Pinpoint the cell where the given text exists, returning its [x, y] midpoint coordinate. 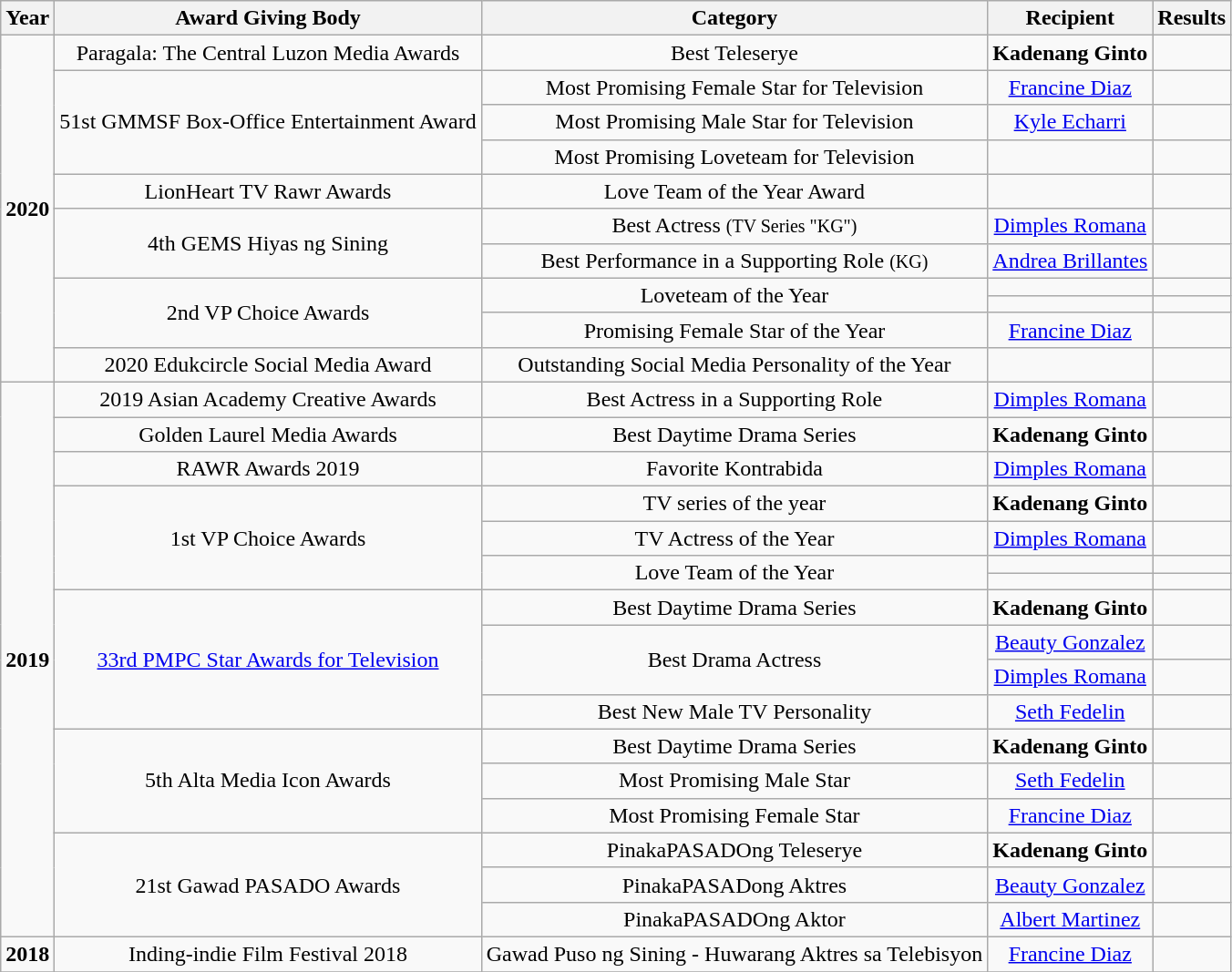
Recipient [1070, 18]
Love Team of the Year Award [734, 191]
Favorite Kontrabida [734, 469]
PinakaPASADong Aktres [734, 885]
LionHeart TV Rawr Awards [268, 191]
Andrea Brillantes [1070, 261]
Albert Martinez [1070, 919]
2020 [27, 210]
2020 Edukcircle Social Media Award [268, 364]
21st Gawad PASADO Awards [268, 885]
Love Team of the Year [734, 573]
2019 Asian Academy Creative Awards [268, 399]
Paragala: The Central Luzon Media Awards [268, 53]
Best Performance in a Supporting Role (KG) [734, 261]
PinakaPASADOng Teleserye [734, 850]
Category [734, 18]
Promising Female Star of the Year [734, 330]
Best Actress in a Supporting Role [734, 399]
2019 [27, 660]
Kyle Echarri [1070, 122]
Gawad Puso ng Sining - Huwarang Aktres sa Telebisyon [734, 954]
Best Teleserye [734, 53]
TV series of the year [734, 504]
1st VP Choice Awards [268, 538]
5th Alta Media Icon Awards [268, 781]
4th GEMS Hiyas ng Sining [268, 243]
PinakaPASADOng Aktor [734, 919]
Most Promising Male Star for Television [734, 122]
33rd PMPC Star Awards for Television [268, 660]
Loveteam of the Year [734, 295]
2nd VP Choice Awards [268, 312]
Most Promising Male Star [734, 781]
Most Promising Female Star for Television [734, 87]
Most Promising Loveteam for Television [734, 157]
TV Actress of the Year [734, 538]
Year [27, 18]
Inding-indie Film Festival 2018 [268, 954]
Best New Male TV Personality [734, 711]
Best Actress (TV Series "KG") [734, 226]
2018 [27, 954]
51st GMMSF Box-Office Entertainment Award [268, 122]
Best Drama Actress [734, 660]
Most Promising Female Star [734, 815]
Golden Laurel Media Awards [268, 435]
Outstanding Social Media Personality of the Year [734, 364]
RAWR Awards 2019 [268, 469]
Award Giving Body [268, 18]
Results [1192, 18]
